Provide the (X, Y) coordinate of the cell's center where the given text is located.  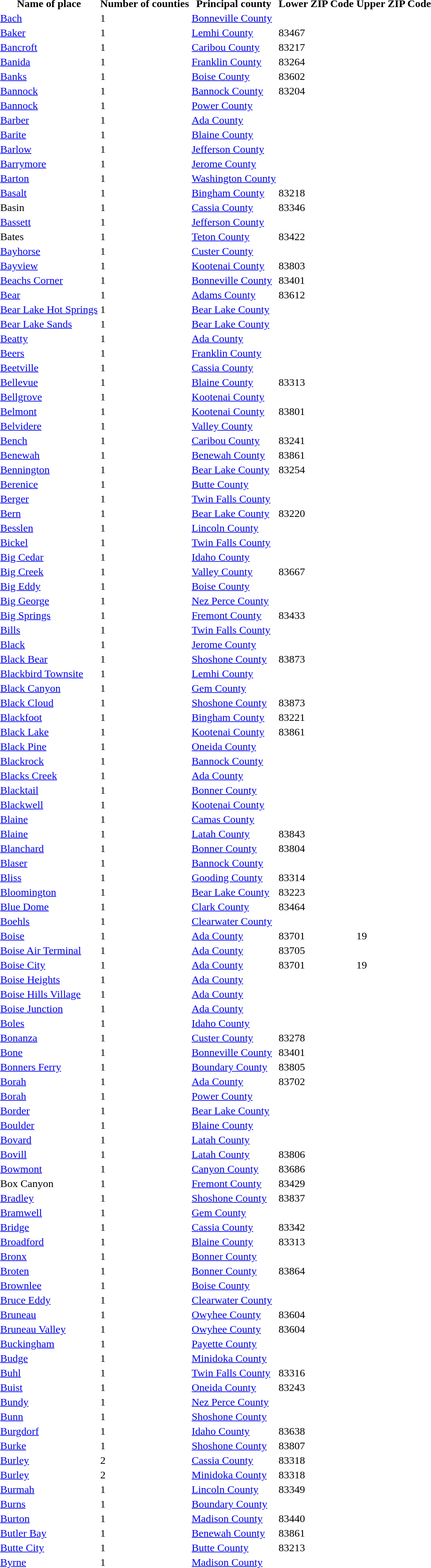
83467 (316, 33)
83243 (316, 1387)
83612 (316, 295)
Madison County (234, 1519)
83806 (316, 1154)
83278 (316, 1038)
Washington County (234, 178)
83223 (316, 892)
83464 (316, 907)
83805 (316, 1067)
83241 (316, 441)
83702 (316, 1082)
Camas County (234, 819)
83440 (316, 1519)
Teton County (234, 237)
83804 (316, 848)
Canyon County (234, 1169)
83254 (316, 470)
83220 (316, 513)
83705 (316, 950)
83221 (316, 717)
83204 (316, 91)
83843 (316, 834)
83837 (316, 1198)
83342 (316, 1227)
83217 (316, 47)
83686 (316, 1169)
83346 (316, 207)
Payette County (234, 1344)
83801 (316, 411)
Clark County (234, 907)
Adams County (234, 295)
83667 (316, 572)
83264 (316, 62)
83803 (316, 266)
83429 (316, 1184)
83316 (316, 1373)
83638 (316, 1431)
83314 (316, 878)
83807 (316, 1446)
Gooding County (234, 878)
83433 (316, 615)
83864 (316, 1271)
83218 (316, 193)
83602 (316, 76)
83213 (316, 1548)
83349 (316, 1489)
83422 (316, 237)
